Determine the [x, y] coordinate at the center of the cell enclosing the given text.  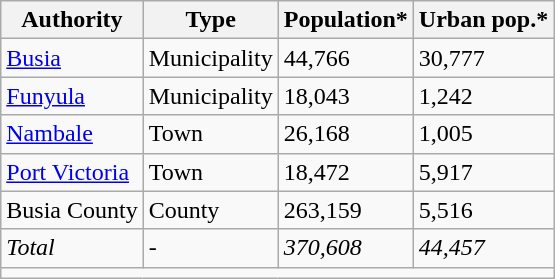
44,766 [346, 58]
30,777 [483, 58]
263,159 [346, 210]
- [210, 248]
44,457 [483, 248]
1,242 [483, 96]
5,516 [483, 210]
Authority [72, 20]
370,608 [346, 248]
Busia [72, 58]
26,168 [346, 134]
Busia County [72, 210]
Port Victoria [72, 172]
1,005 [483, 134]
5,917 [483, 172]
Urban pop.* [483, 20]
Type [210, 20]
Nambale [72, 134]
18,043 [346, 96]
Population* [346, 20]
Funyula [72, 96]
County [210, 210]
18,472 [346, 172]
Total [72, 248]
